From the cell containing the given text, extract its center point as (X, Y) coordinate. 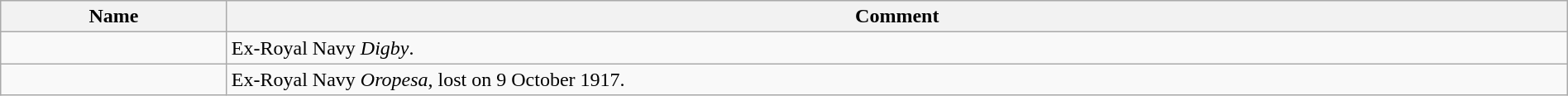
Ex-Royal Navy Digby. (896, 48)
Comment (896, 17)
Name (114, 17)
Ex-Royal Navy Oropesa, lost on 9 October 1917. (896, 79)
